For the text-containing cell, return its midpoint in [x, y] coordinate format. 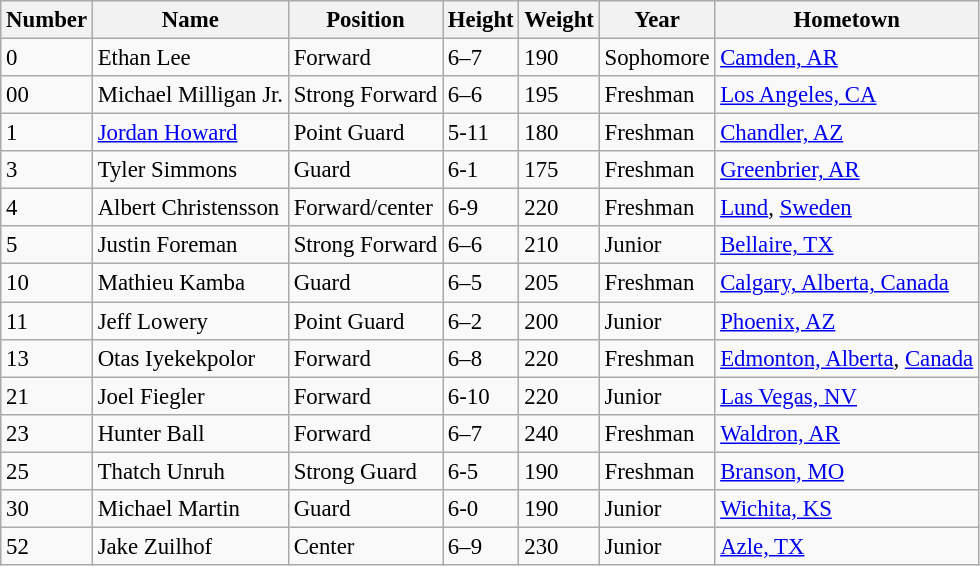
6–8 [481, 358]
6-9 [481, 208]
5-11 [481, 133]
Waldron, AR [847, 433]
Lund, Sweden [847, 208]
Sophomore [657, 58]
Forward/center [365, 208]
Thatch Unruh [190, 471]
25 [47, 471]
Los Angeles, CA [847, 95]
180 [559, 133]
21 [47, 396]
240 [559, 433]
Jordan Howard [190, 133]
4 [47, 208]
Position [365, 20]
Strong Guard [365, 471]
10 [47, 283]
6-5 [481, 471]
13 [47, 358]
52 [47, 546]
30 [47, 509]
205 [559, 283]
Michael Milligan Jr. [190, 95]
11 [47, 321]
175 [559, 170]
Bellaire, TX [847, 245]
6–2 [481, 321]
Ethan Lee [190, 58]
Michael Martin [190, 509]
6-0 [481, 509]
Name [190, 20]
Joel Fiegler [190, 396]
Calgary, Alberta, Canada [847, 283]
Edmonton, Alberta, Canada [847, 358]
Hunter Ball [190, 433]
0 [47, 58]
Hometown [847, 20]
230 [559, 546]
23 [47, 433]
Greenbrier, AR [847, 170]
195 [559, 95]
Justin Foreman [190, 245]
6–9 [481, 546]
Number [47, 20]
Wichita, KS [847, 509]
Albert Christensson [190, 208]
Center [365, 546]
Year [657, 20]
210 [559, 245]
00 [47, 95]
Camden, AR [847, 58]
200 [559, 321]
Tyler Simmons [190, 170]
6-10 [481, 396]
5 [47, 245]
Weight [559, 20]
6-1 [481, 170]
Jake Zuilhof [190, 546]
Otas Iyekekpolor [190, 358]
Jeff Lowery [190, 321]
Azle, TX [847, 546]
3 [47, 170]
Chandler, AZ [847, 133]
Height [481, 20]
Branson, MO [847, 471]
1 [47, 133]
6–5 [481, 283]
Phoenix, AZ [847, 321]
Mathieu Kamba [190, 283]
Las Vegas, NV [847, 396]
